Capture the cell that displays the provided text and extract its [X, Y] central coordinate. 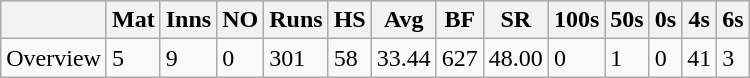
41 [700, 58]
1 [627, 58]
100s [576, 20]
BF [460, 20]
6s [733, 20]
48.00 [516, 58]
HS [350, 20]
627 [460, 58]
5 [133, 58]
Runs [296, 20]
Mat [133, 20]
0s [665, 20]
NO [240, 20]
33.44 [404, 58]
Inns [188, 20]
9 [188, 58]
58 [350, 58]
3 [733, 58]
SR [516, 20]
4s [700, 20]
301 [296, 58]
50s [627, 20]
Overview [54, 58]
Avg [404, 20]
